From the cell containing the given text, extract its center point as (X, Y) coordinate. 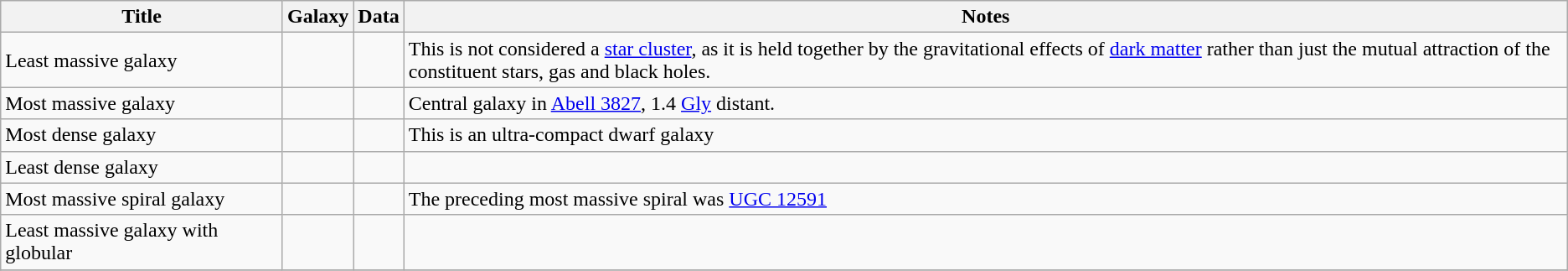
Least massive galaxy (142, 60)
Galaxy (317, 17)
Most massive spiral galaxy (142, 199)
Most massive galaxy (142, 103)
Data (379, 17)
This is an ultra-compact dwarf galaxy (985, 135)
Notes (985, 17)
Least dense galaxy (142, 167)
Title (142, 17)
Least massive galaxy with globular (142, 242)
Central galaxy in Abell 3827, 1.4 Gly distant. (985, 103)
The preceding most massive spiral was UGC 12591 (985, 199)
Most dense galaxy (142, 135)
